Locate the cell with the specified text and output its (X, Y) center coordinate. 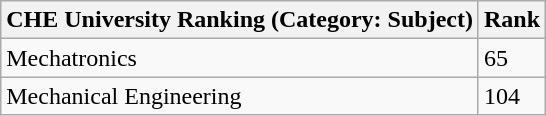
Mechatronics (240, 58)
Mechanical Engineering (240, 96)
Rank (512, 20)
CHE University Ranking (Category: Subject) (240, 20)
65 (512, 58)
104 (512, 96)
